Scan for the cell matching the given text and deliver its (x, y) coordinate at center. 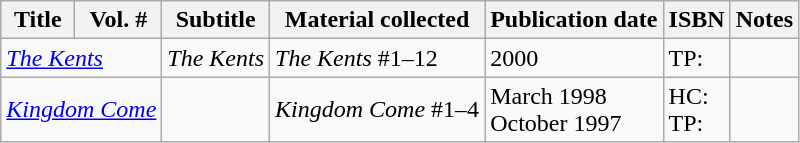
HC: TP: (696, 110)
2000 (574, 58)
TP: (696, 58)
Kingdom Come #1–4 (378, 110)
ISBN (696, 20)
Subtitle (216, 20)
Title (38, 20)
Vol. # (118, 20)
Kingdom Come (82, 110)
March 1998October 1997 (574, 110)
Publication date (574, 20)
The Kents #1–12 (378, 58)
Material collected (378, 20)
Notes (764, 20)
